Scan for the cell matching the given text and deliver its [x, y] coordinate at center. 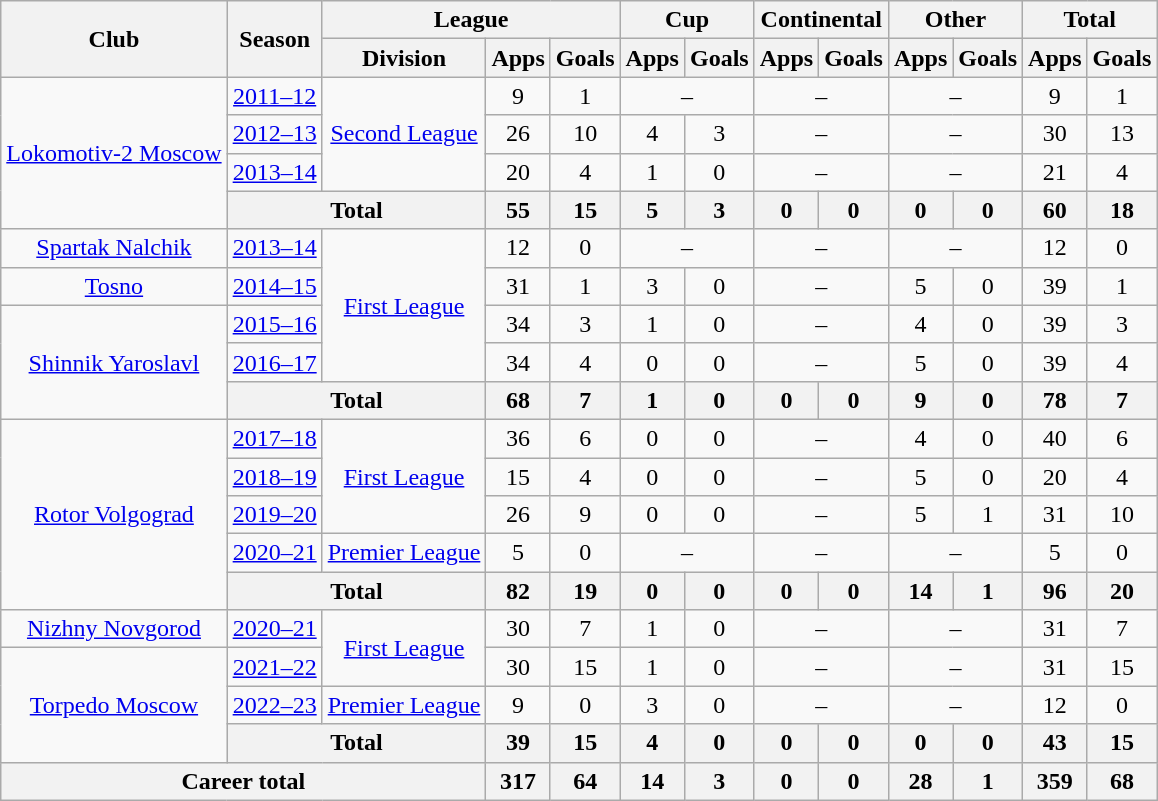
Rotor Volgograd [114, 514]
21 [1055, 172]
60 [1055, 210]
317 [518, 781]
Cup [687, 20]
64 [585, 781]
2012–13 [274, 134]
Career total [244, 781]
2014–15 [274, 286]
Second League [404, 134]
18 [1122, 210]
Tosno [114, 286]
2019–20 [274, 515]
Division [404, 58]
2018–19 [274, 477]
43 [1055, 743]
2015–16 [274, 324]
359 [1055, 781]
Continental [821, 20]
Spartak Nalchik [114, 248]
Nizhny Novgorod [114, 629]
19 [585, 591]
40 [1055, 438]
2022–23 [274, 705]
96 [1055, 591]
78 [1055, 400]
Season [274, 39]
82 [518, 591]
Shinnik Yaroslavl [114, 362]
55 [518, 210]
Torpedo Moscow [114, 705]
36 [518, 438]
2021–22 [274, 667]
13 [1122, 134]
Lokomotiv-2 Moscow [114, 153]
2017–18 [274, 438]
2016–17 [274, 362]
2011–12 [274, 96]
28 [920, 781]
Club [114, 39]
League [471, 20]
Other [955, 20]
